Extract the [x, y] coordinate from the center of the cell holding the provided text.  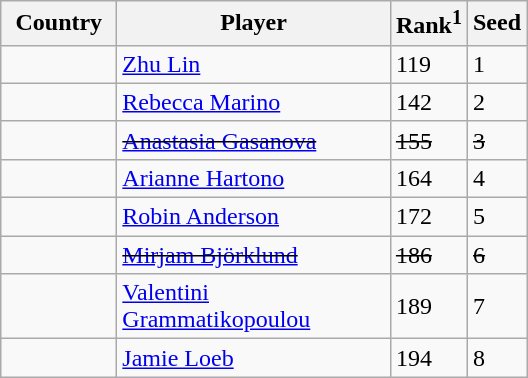
Jamie Loeb [254, 358]
1 [496, 64]
164 [428, 178]
189 [428, 306]
Arianne Hartono [254, 178]
Rebecca Marino [254, 102]
Country [59, 24]
Zhu Lin [254, 64]
Anastasia Gasanova [254, 140]
6 [496, 255]
3 [496, 140]
Seed [496, 24]
Valentini Grammatikopoulou [254, 306]
Player [254, 24]
119 [428, 64]
Robin Anderson [254, 217]
2 [496, 102]
5 [496, 217]
172 [428, 217]
155 [428, 140]
194 [428, 358]
142 [428, 102]
Rank1 [428, 24]
186 [428, 255]
Mirjam Björklund [254, 255]
8 [496, 358]
7 [496, 306]
4 [496, 178]
